Pinpoint the cell where the given text exists, returning its (X, Y) midpoint coordinate. 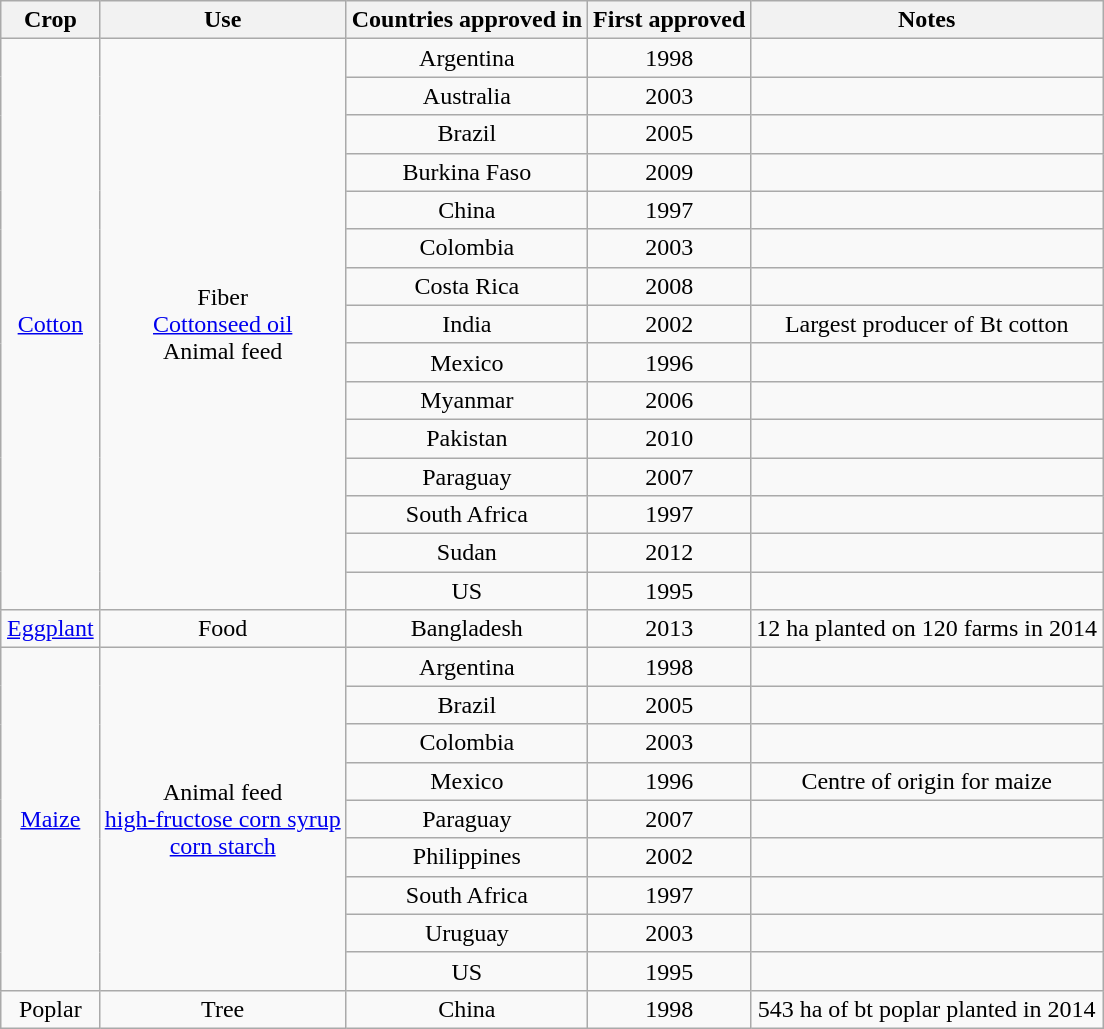
543 ha of bt poplar planted in 2014 (927, 1009)
Countries approved in (466, 20)
Crop (50, 20)
Myanmar (466, 400)
Tree (222, 1009)
Philippines (466, 857)
Sudan (466, 553)
Notes (927, 20)
India (466, 324)
FiberCottonseed oilAnimal feed (222, 324)
Largest producer of Bt cotton (927, 324)
Animal feedhigh-fructose corn syrupcorn starch (222, 820)
Burkina Faso (466, 172)
First approved (670, 20)
Cotton (50, 324)
2012 (670, 553)
2013 (670, 629)
Pakistan (466, 438)
Eggplant (50, 629)
Maize (50, 820)
2008 (670, 286)
2009 (670, 172)
Poplar (50, 1009)
2010 (670, 438)
Food (222, 629)
Centre of origin for maize (927, 781)
Uruguay (466, 933)
Bangladesh (466, 629)
12 ha planted on 120 farms in 2014 (927, 629)
Use (222, 20)
Australia (466, 96)
2006 (670, 400)
Costa Rica (466, 286)
